Return [x, y] of the center of cell containing provided text 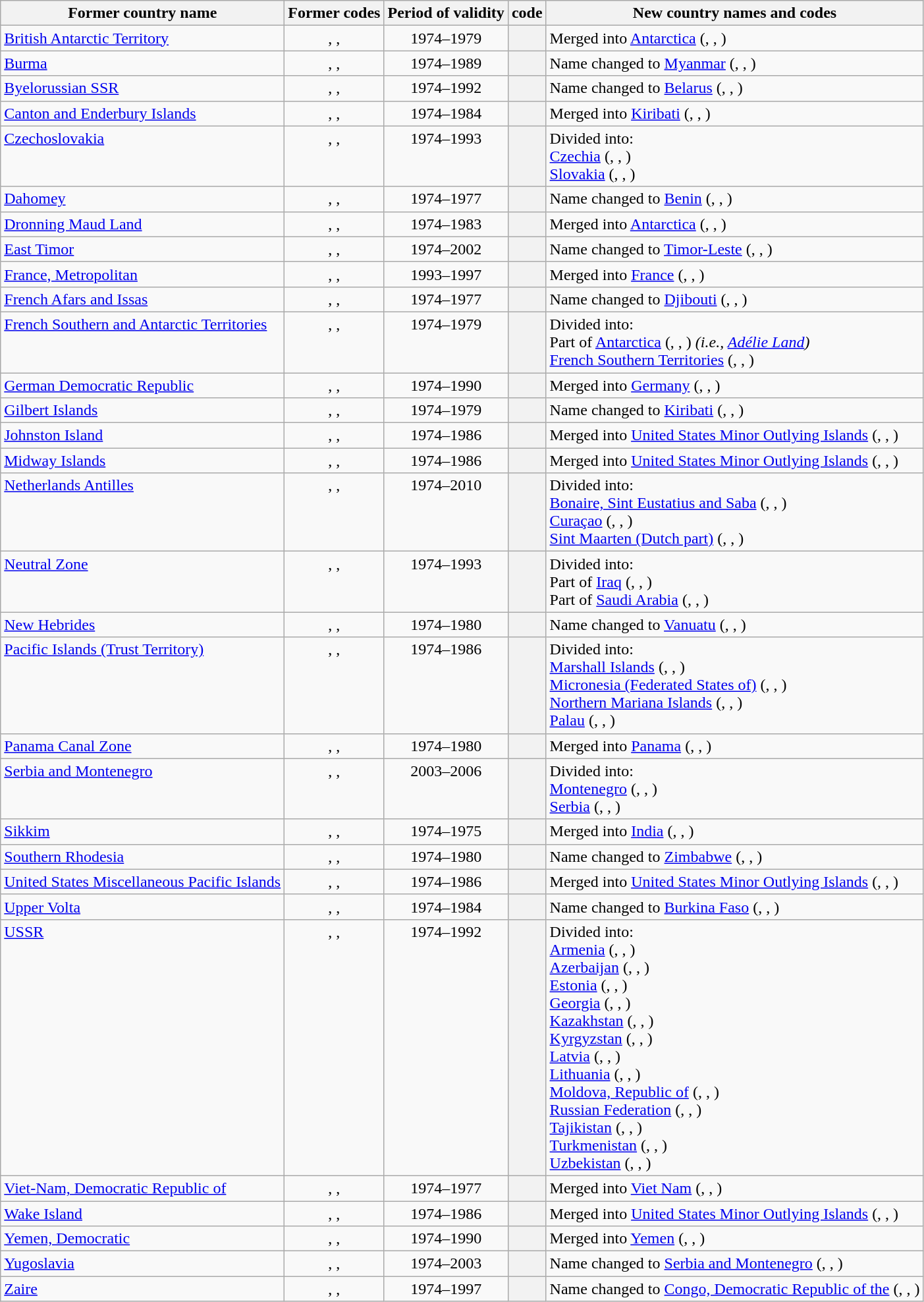
Dronning Maud Land [142, 224]
New country names and codes [735, 13]
Merged into Panama (, , ) [735, 746]
Wake Island [142, 1213]
Johnston Island [142, 436]
Netherlands Antilles [142, 513]
Divided into: Part of Antarctica (, , ) (i.e., Adélie Land) French Southern Territories (, , ) [735, 342]
Midway Islands [142, 461]
France, Metropolitan [142, 274]
Sikkim [142, 832]
Merged into Germany (, , ) [735, 385]
Byelorussian SSR [142, 88]
Name changed to Vanuatu (, , ) [735, 625]
East Timor [142, 249]
code [527, 13]
French Southern and Antarctic Territories [142, 342]
Divided into: Part of Iraq (, , ) Part of Saudi Arabia (, , ) [735, 582]
Name changed to Timor-Leste (, , ) [735, 249]
Gilbert Islands [142, 410]
German Democratic Republic [142, 385]
Southern Rhodesia [142, 857]
Dahomey [142, 199]
Czechoslovakia [142, 156]
Name changed to Myanmar (, , ) [735, 63]
Divided into: Czechia (, , ) Slovakia (, , ) [735, 156]
Name changed to Benin (, , ) [735, 199]
1974–1983 [446, 224]
Name changed to Kiribati (, , ) [735, 410]
1974–1975 [446, 832]
Merged into Yemen (, , ) [735, 1239]
British Antarctic Territory [142, 38]
1974–2003 [446, 1264]
Name changed to Congo, Democratic Republic of the (, , ) [735, 1289]
Divided into: Montenegro (, , ) Serbia (, , ) [735, 789]
Divided into: Marshall Islands (, , ) Micronesia (Federated States of) (, , ) Northern Mariana Islands (, , ) Palau (, , ) [735, 685]
Viet-Nam, Democratic Republic of [142, 1188]
Panama Canal Zone [142, 746]
Name changed to Serbia and Montenegro (, , ) [735, 1264]
Name changed to Zimbabwe (, , ) [735, 857]
1974–1989 [446, 63]
1974–2002 [446, 249]
USSR [142, 1048]
Merged into Viet Nam (, , ) [735, 1188]
Zaire [142, 1289]
1974–1997 [446, 1289]
Name changed to Burkina Faso (, , ) [735, 907]
Burma [142, 63]
Serbia and Montenegro [142, 789]
Period of validity [446, 13]
Yugoslavia [142, 1264]
1974–2010 [446, 513]
Merged into France (, , ) [735, 274]
Neutral Zone [142, 582]
Upper Volta [142, 907]
1993–1997 [446, 274]
Canton and Enderbury Islands [142, 113]
Merged into India (, , ) [735, 832]
Name changed to Djibouti (, , ) [735, 299]
United States Miscellaneous Pacific Islands [142, 882]
Name changed to Belarus (, , ) [735, 88]
New Hebrides [142, 625]
Former country name [142, 13]
Pacific Islands (Trust Territory) [142, 685]
Former codes [335, 13]
Divided into: Bonaire, Sint Eustatius and Saba (, , ) Curaçao (, , ) Sint Maarten (Dutch part) (, , ) [735, 513]
French Afars and Issas [142, 299]
Merged into Kiribati (, , ) [735, 113]
2003–2006 [446, 789]
Yemen, Democratic [142, 1239]
